Return [x, y] of the center of cell containing provided text 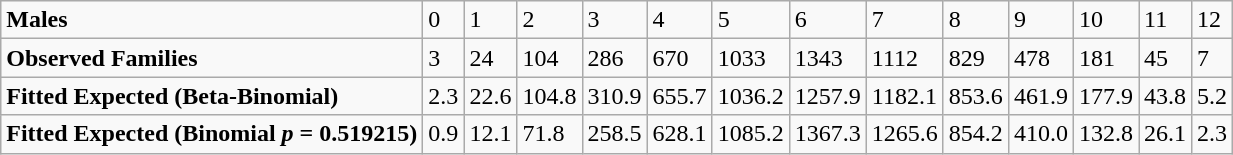
0.9 [444, 134]
177.9 [1106, 96]
310.9 [614, 96]
628.1 [680, 134]
4 [680, 20]
8 [976, 20]
Males [212, 20]
1182.1 [904, 96]
286 [614, 58]
43.8 [1164, 96]
181 [1106, 58]
9 [1040, 20]
Fitted Expected (Binomial p = 0.519215) [212, 134]
12.1 [490, 134]
258.5 [614, 134]
2 [550, 20]
5.2 [1212, 96]
1257.9 [828, 96]
5 [750, 20]
853.6 [976, 96]
1112 [904, 58]
10 [1106, 20]
854.2 [976, 134]
26.1 [1164, 134]
Fitted Expected (Beta-Binomial) [212, 96]
12 [1212, 20]
410.0 [1040, 134]
6 [828, 20]
104 [550, 58]
45 [1164, 58]
1343 [828, 58]
478 [1040, 58]
655.7 [680, 96]
0 [444, 20]
1033 [750, 58]
22.6 [490, 96]
71.8 [550, 134]
461.9 [1040, 96]
1085.2 [750, 134]
829 [976, 58]
1367.3 [828, 134]
104.8 [550, 96]
24 [490, 58]
11 [1164, 20]
1265.6 [904, 134]
132.8 [1106, 134]
670 [680, 58]
1036.2 [750, 96]
Observed Families [212, 58]
1 [490, 20]
